Scan for the cell matching the given text and deliver its (X, Y) coordinate at center. 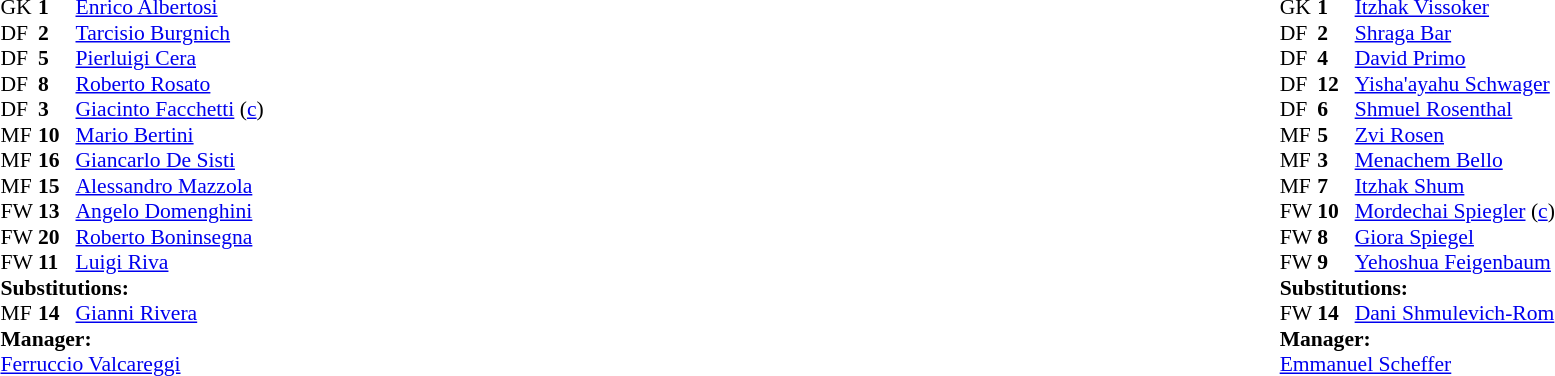
Roberto Boninsegna (170, 237)
Yisha'ayahu Schwager (1455, 84)
12 (1336, 84)
Mordechai Spiegler (c) (1455, 211)
4 (1336, 59)
Yehoshua Feigenbaum (1455, 263)
Zvi Rosen (1455, 135)
Tarcisio Burgnich (170, 33)
6 (1336, 109)
11 (57, 263)
Alessandro Mazzola (170, 186)
Giacinto Facchetti (c) (170, 109)
David Primo (1455, 59)
15 (57, 186)
Gianni Rivera (170, 313)
Menachem Bello (1455, 161)
Luigi Riva (170, 263)
9 (1336, 263)
Shmuel Rosenthal (1455, 109)
Dani Shmulevich-Rom (1455, 313)
Pierluigi Cera (170, 59)
20 (57, 237)
16 (57, 161)
13 (57, 211)
Roberto Rosato (170, 84)
Shraga Bar (1455, 33)
Itzhak Shum (1455, 186)
Giancarlo De Sisti (170, 161)
Angelo Domenghini (170, 211)
Mario Bertini (170, 135)
7 (1336, 186)
Giora Spiegel (1455, 237)
